Provide the (X, Y) coordinate of the cell's center where the given text is located.  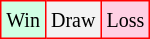
Win (24, 20)
Draw (72, 20)
Loss (126, 20)
